Return the (x, y) coordinate for the center point of the cell that contains the specified text.  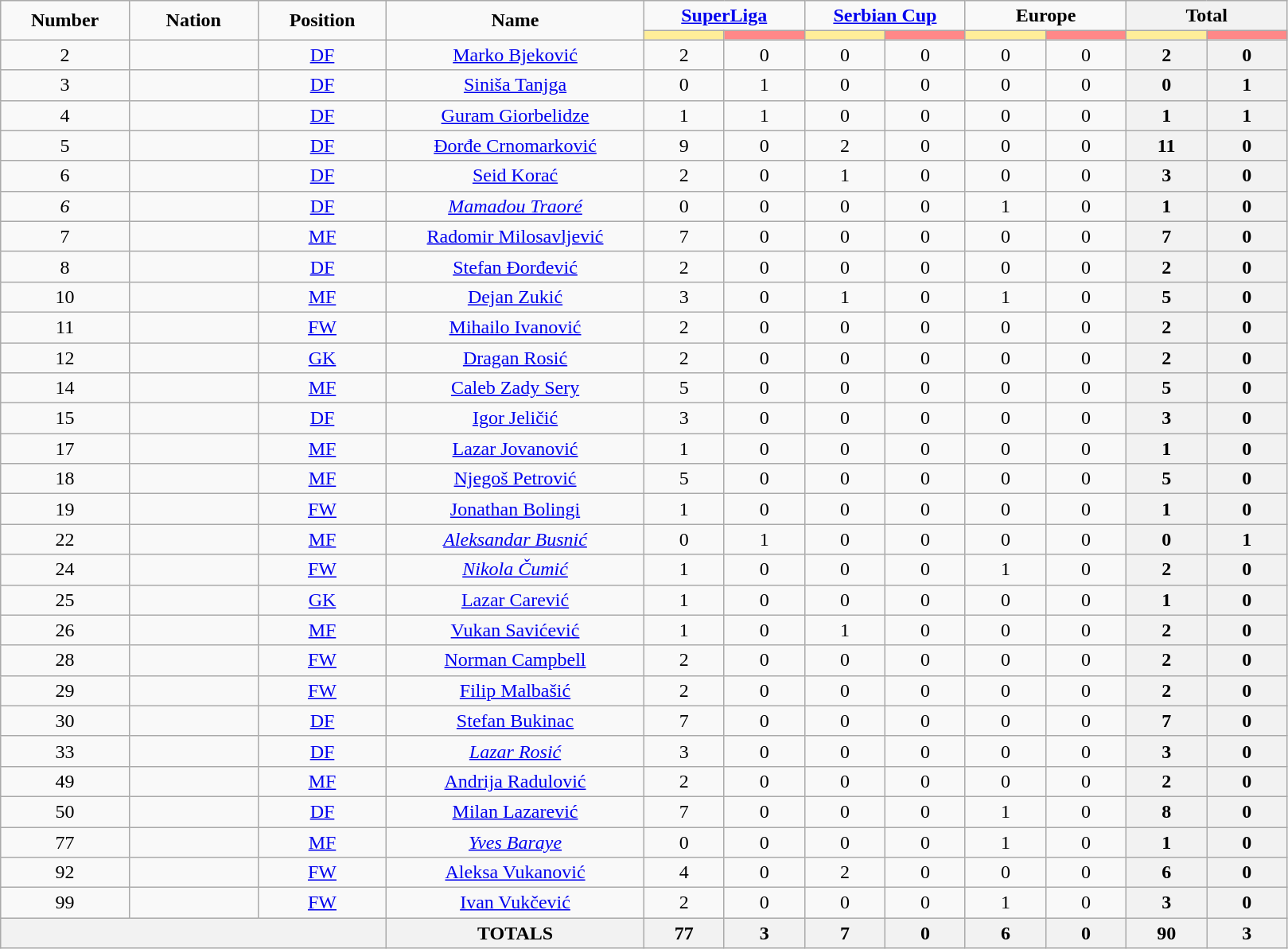
Guram Giorbelidze (516, 115)
14 (65, 388)
50 (65, 811)
19 (65, 509)
Đorđe Crnomarković (516, 146)
Jonathan Bolingi (516, 509)
30 (65, 721)
Lazar Rosić (516, 751)
92 (65, 873)
Dragan Rosić (516, 357)
28 (65, 660)
24 (65, 570)
Aleksandar Busnić (516, 539)
Stefan Bukinac (516, 721)
Yves Baraye (516, 842)
Name (516, 21)
Lazar Jovanović (516, 449)
Position (322, 21)
26 (65, 630)
Mamadou Traoré (516, 206)
Vukan Savićević (516, 630)
Nation (193, 21)
TOTALS (516, 933)
Andrija Radulović (516, 781)
Europe (1045, 16)
33 (65, 751)
18 (65, 479)
15 (65, 418)
29 (65, 690)
Total (1207, 16)
Njegoš Petrović (516, 479)
25 (65, 600)
Dejan Zukić (516, 297)
Caleb Zady Sery (516, 388)
SuperLiga (724, 16)
9 (684, 146)
Lazar Carević (516, 600)
Stefan Đorđević (516, 266)
49 (65, 781)
10 (65, 297)
Serbian Cup (885, 16)
Number (65, 21)
90 (1166, 933)
12 (65, 357)
Nikola Čumić (516, 570)
22 (65, 539)
17 (65, 449)
Mihailo Ivanović (516, 327)
Ivan Vukčević (516, 903)
99 (65, 903)
Milan Lazarević (516, 811)
Seid Korać (516, 176)
Marko Bjeković (516, 55)
Aleksa Vukanović (516, 873)
Norman Campbell (516, 660)
Radomir Milosavljević (516, 236)
Igor Jeličić (516, 418)
Filip Malbašić (516, 690)
Siniša Tanjga (516, 85)
